Identify which cell holds the provided text, then report its [X, Y] central coordinate. 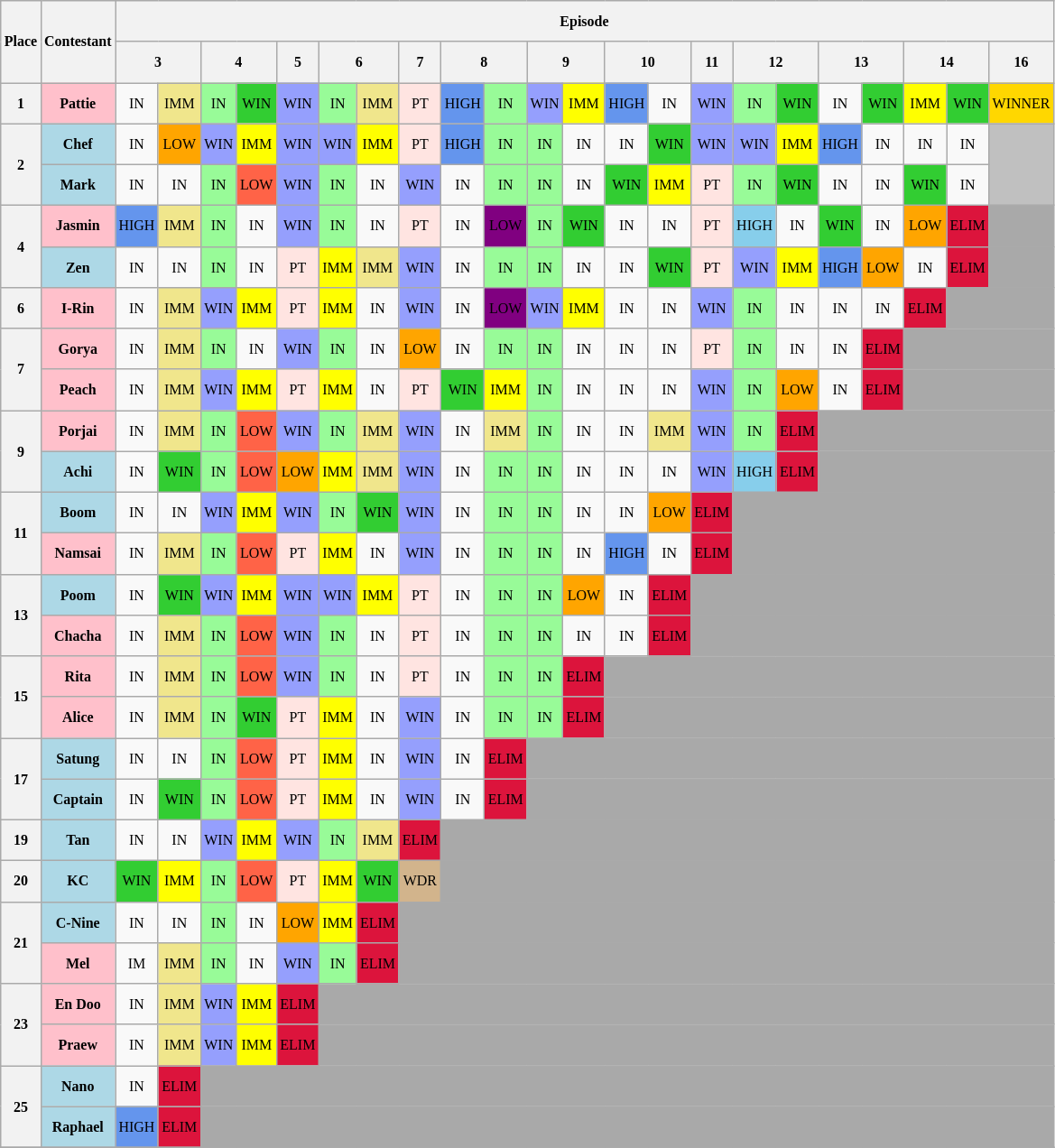
Tan [78, 839]
Jasmin [78, 226]
En Doo [78, 1004]
23 [21, 1023]
C-Nine [78, 922]
19 [21, 839]
15 [21, 697]
WDR [421, 881]
Gorya [78, 348]
Achi [78, 471]
Episode [585, 20]
8 [484, 61]
12 [776, 61]
5 [298, 61]
WINNER [1022, 103]
Chacha [78, 635]
Mark [78, 184]
Chef [78, 144]
Satung [78, 758]
17 [21, 778]
25 [21, 1106]
1 [21, 103]
Pattie [78, 103]
3 [159, 61]
10 [648, 61]
2 [21, 164]
IM [137, 962]
16 [1022, 61]
14 [947, 61]
Boom [78, 513]
Contestant [78, 42]
Rita [78, 675]
Praew [78, 1045]
Raphael [78, 1126]
Porjai [78, 430]
Place [21, 42]
Poom [78, 594]
Zen [78, 267]
KC [78, 881]
Nano [78, 1085]
Peach [78, 390]
Namsai [78, 552]
I-Rin [78, 307]
20 [21, 881]
Mel [78, 962]
Captain [78, 800]
Alice [78, 717]
21 [21, 942]
